Pinpoint the cell where the given text exists, returning its [X, Y] midpoint coordinate. 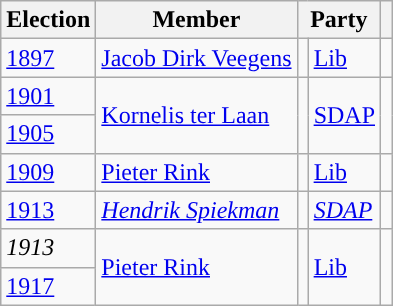
Party [338, 20]
1901 [48, 96]
Jacob Dirk Veegens [196, 58]
1897 [48, 58]
Member [196, 20]
Kornelis ter Laan [196, 115]
1909 [48, 172]
Election [48, 20]
1917 [48, 286]
1905 [48, 134]
Hendrik Spiekman [196, 210]
